Pinpoint the cell where the given text exists, returning its [X, Y] midpoint coordinate. 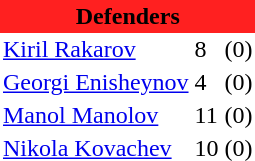
Manol Manolov [96, 116]
Kiril Rakarov [96, 50]
4 [207, 82]
8 [207, 50]
11 [207, 116]
Georgi Enisheynov [96, 82]
